Locate the cell with the specified text and output its (x, y) center coordinate. 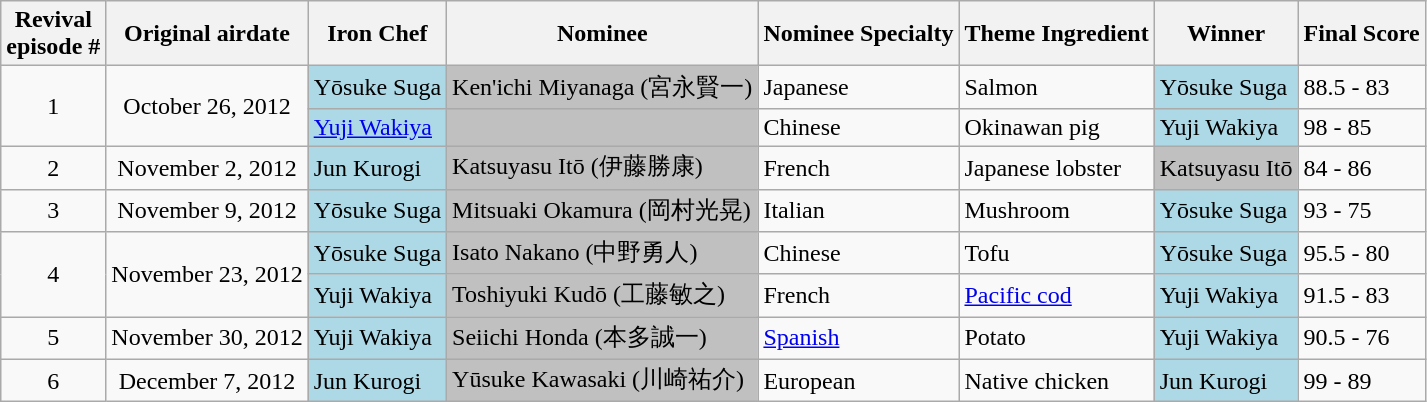
84 - 86 (1362, 168)
91.5 - 83 (1362, 296)
Pacific cod (1056, 296)
98 - 85 (1362, 127)
November 30, 2012 (207, 338)
Italian (858, 210)
October 26, 2012 (207, 106)
November 9, 2012 (207, 210)
5 (54, 338)
Japanese lobster (1056, 168)
Spanish (858, 338)
Seiichi Honda (本多誠一) (602, 338)
88.5 - 83 (1362, 88)
November 2, 2012 (207, 168)
Nominee Specialty (858, 34)
Theme Ingredient (1056, 34)
3 (54, 210)
December 7, 2012 (207, 380)
Revivalepisode # (54, 34)
European (858, 380)
Final Score (1362, 34)
2 (54, 168)
Potato (1056, 338)
Toshiyuki Kudō (工藤敏之) (602, 296)
Yūsuke Kawasaki (川崎祐介) (602, 380)
Katsuyasu Itō (1226, 168)
Katsuyasu Itō (伊藤勝康) (602, 168)
Native chicken (1056, 380)
99 - 89 (1362, 380)
Isato Nakano (中野勇人) (602, 254)
Ken'ichi Miyanaga (宮永賢一) (602, 88)
95.5 - 80 (1362, 254)
Nominee (602, 34)
Original airdate (207, 34)
1 (54, 106)
Japanese (858, 88)
Salmon (1056, 88)
90.5 - 76 (1362, 338)
Okinawan pig (1056, 127)
Iron Chef (377, 34)
93 - 75 (1362, 210)
November 23, 2012 (207, 274)
Mitsuaki Okamura (岡村光晃) (602, 210)
Winner (1226, 34)
Mushroom (1056, 210)
6 (54, 380)
4 (54, 274)
Tofu (1056, 254)
